Pinpoint the cell where the given text exists, returning its (x, y) midpoint coordinate. 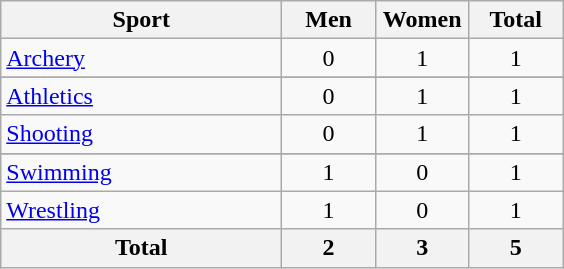
Women (422, 20)
Wrestling (142, 210)
Sport (142, 20)
3 (422, 248)
2 (329, 248)
Men (329, 20)
Athletics (142, 96)
Swimming (142, 172)
5 (516, 248)
Shooting (142, 134)
Archery (142, 58)
